Identify which cell holds the provided text, then report its [X, Y] central coordinate. 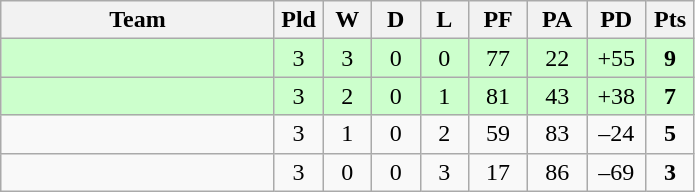
7 [670, 96]
17 [498, 172]
86 [558, 172]
W [348, 20]
5 [670, 134]
83 [558, 134]
59 [498, 134]
22 [558, 58]
PF [498, 20]
Pts [670, 20]
+55 [616, 58]
D [396, 20]
9 [670, 58]
PA [558, 20]
–24 [616, 134]
Team [138, 20]
L [444, 20]
+38 [616, 96]
PD [616, 20]
77 [498, 58]
–69 [616, 172]
81 [498, 96]
Pld [298, 20]
43 [558, 96]
